Capture the cell that displays the provided text and extract its [X, Y] central coordinate. 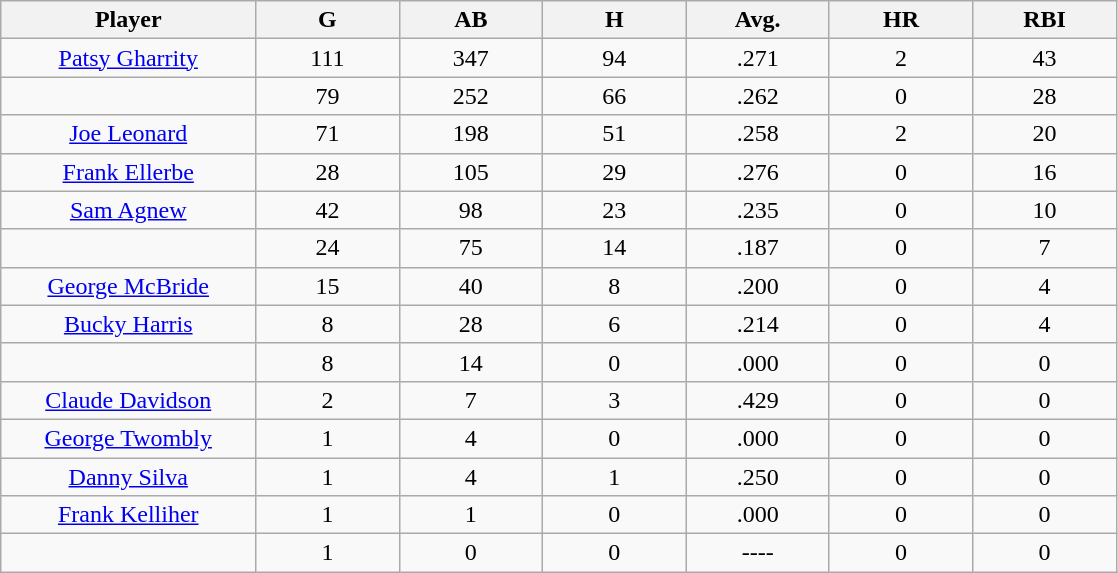
.258 [758, 134]
Claude Davidson [128, 400]
---- [758, 553]
.200 [758, 286]
66 [614, 96]
.262 [758, 96]
.235 [758, 210]
16 [1044, 172]
RBI [1044, 20]
HR [900, 20]
George Twombly [128, 438]
43 [1044, 58]
.276 [758, 172]
AB [470, 20]
79 [328, 96]
Frank Kelliher [128, 515]
198 [470, 134]
51 [614, 134]
98 [470, 210]
94 [614, 58]
71 [328, 134]
40 [470, 286]
6 [614, 324]
Joe Leonard [128, 134]
252 [470, 96]
.429 [758, 400]
15 [328, 286]
G [328, 20]
Player [128, 20]
Bucky Harris [128, 324]
347 [470, 58]
23 [614, 210]
29 [614, 172]
George McBride [128, 286]
.187 [758, 248]
111 [328, 58]
.214 [758, 324]
Sam Agnew [128, 210]
10 [1044, 210]
H [614, 20]
24 [328, 248]
Avg. [758, 20]
105 [470, 172]
42 [328, 210]
75 [470, 248]
20 [1044, 134]
.250 [758, 477]
.271 [758, 58]
Danny Silva [128, 477]
Frank Ellerbe [128, 172]
3 [614, 400]
Patsy Gharrity [128, 58]
